Scan for the cell matching the given text and deliver its [x, y] coordinate at center. 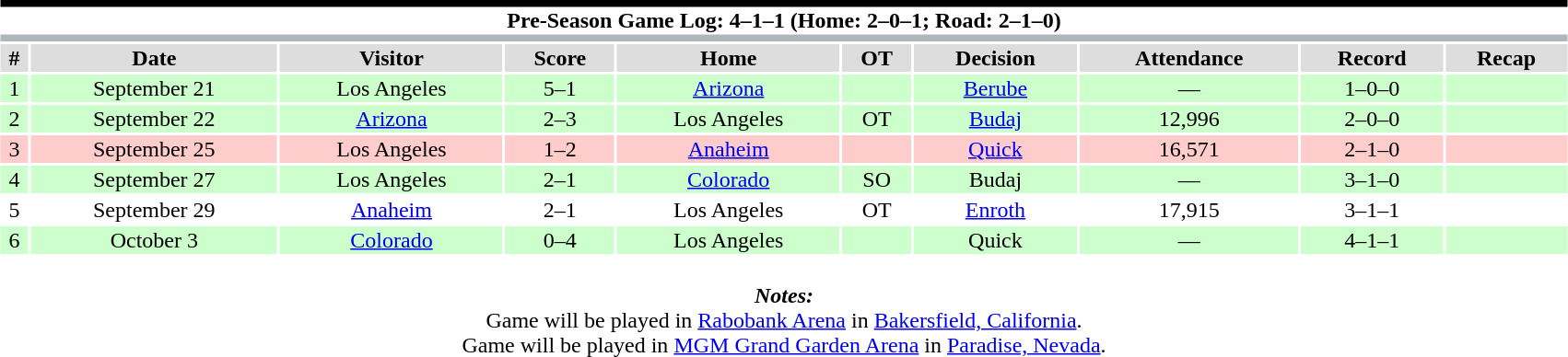
1 [15, 88]
2–3 [560, 119]
Berube [995, 88]
Record [1373, 58]
0–4 [560, 240]
5–1 [560, 88]
Decision [995, 58]
Enroth [995, 210]
SO [876, 179]
2–0–0 [1373, 119]
September 29 [154, 210]
September 21 [154, 88]
6 [15, 240]
Attendance [1189, 58]
September 27 [154, 179]
2 [15, 119]
September 22 [154, 119]
17,915 [1189, 210]
5 [15, 210]
12,996 [1189, 119]
Home [729, 58]
2–1–0 [1373, 149]
Visitor [392, 58]
4 [15, 179]
Score [560, 58]
4–1–1 [1373, 240]
1–2 [560, 149]
3–1–0 [1373, 179]
Date [154, 58]
Pre-Season Game Log: 4–1–1 (Home: 2–0–1; Road: 2–1–0) [784, 20]
Recap [1506, 58]
October 3 [154, 240]
# [15, 58]
September 25 [154, 149]
3–1–1 [1373, 210]
16,571 [1189, 149]
3 [15, 149]
1–0–0 [1373, 88]
